Return the [x, y] coordinate for the center point of the cell that contains the specified text.  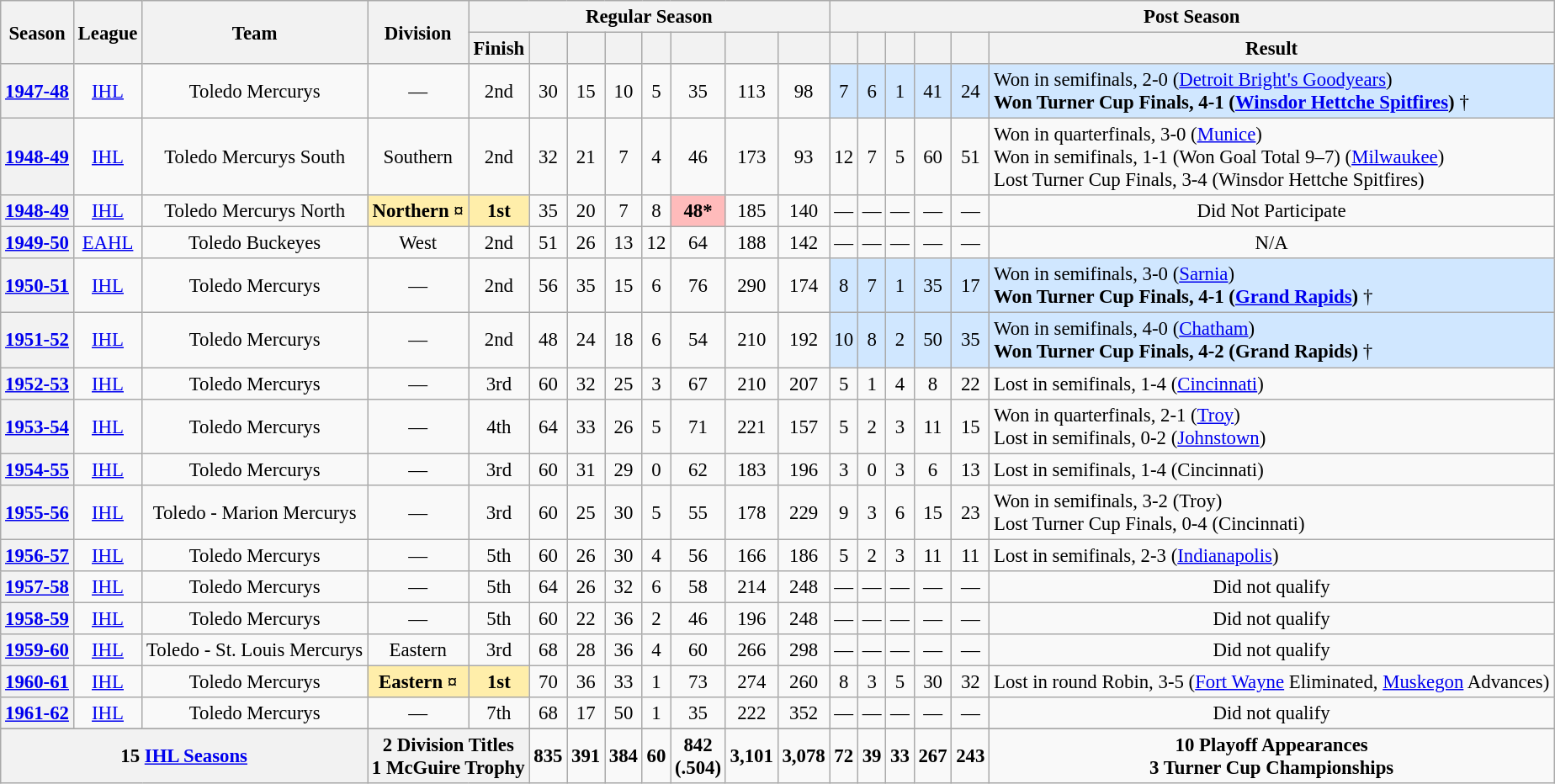
Toledo Mercurys South [255, 157]
183 [751, 469]
1951-52 [37, 340]
EAHL [108, 243]
1953-54 [37, 426]
185 [751, 211]
62 [698, 469]
Lost in semifinals, 2-3 (Indianapolis) [1272, 555]
Won in semifinals, 4-0 (Chatham)Won Turner Cup Finals, 4-2 (Grand Rapids) † [1272, 340]
10 Playoff Appearances3 Turner Cup Championships [1272, 757]
1955-56 [37, 511]
166 [751, 555]
Regular Season [650, 17]
157 [804, 426]
842(.504) [698, 757]
Northern ¤ [418, 211]
173 [751, 157]
1959-60 [37, 650]
Eastern ¤ [418, 681]
71 [698, 426]
Toledo Buckeyes [255, 243]
3,078 [804, 757]
4th [499, 426]
Did Not Participate [1272, 211]
20 [586, 211]
207 [804, 384]
Post Season [1191, 17]
18 [624, 340]
174 [804, 286]
290 [751, 286]
Toledo Mercurys North [255, 211]
N/A [1272, 243]
Toledo - St. Louis Mercurys [255, 650]
Eastern [418, 650]
29 [624, 469]
Season [37, 32]
266 [751, 650]
1950-51 [37, 286]
Won in semifinals, 3-0 (Sarnia)Won Turner Cup Finals, 4-1 (Grand Rapids) † [1272, 286]
1952-53 [37, 384]
76 [698, 286]
39 [872, 757]
Team [255, 32]
222 [751, 713]
1949-50 [37, 243]
41 [932, 91]
70 [549, 681]
23 [971, 511]
9 [843, 511]
67 [698, 384]
3,101 [751, 757]
48* [698, 211]
142 [804, 243]
1954-55 [37, 469]
73 [698, 681]
352 [804, 713]
Division [418, 32]
192 [804, 340]
267 [932, 757]
58 [698, 587]
1961-62 [37, 713]
1957-58 [37, 587]
21 [586, 157]
93 [804, 157]
140 [804, 211]
1960-61 [37, 681]
186 [804, 555]
West [418, 243]
214 [751, 587]
178 [751, 511]
55 [698, 511]
243 [971, 757]
298 [804, 650]
2 Division Titles1 McGuire Trophy [448, 757]
274 [751, 681]
260 [804, 681]
Won in quarterfinals, 2-1 (Troy)Lost in semifinals, 0-2 (Johnstown) [1272, 426]
Won in semifinals, 2-0 (Detroit Bright's Goodyears)Won Turner Cup Finals, 4-1 (Winsdor Hettche Spitfires) † [1272, 91]
54 [698, 340]
31 [586, 469]
League [108, 32]
Result [1272, 49]
1956-57 [37, 555]
Southern [418, 157]
188 [751, 243]
Lost in round Robin, 3-5 (Fort Wayne Eliminated, Muskegon Advances) [1272, 681]
Won in semifinals, 3-2 (Troy)Lost Turner Cup Finals, 0-4 (Cincinnati) [1272, 511]
28 [586, 650]
98 [804, 91]
221 [751, 426]
1947-48 [37, 91]
391 [586, 757]
835 [549, 757]
48 [549, 340]
Won in quarterfinals, 3-0 (Munice)Won in semifinals, 1-1 (Won Goal Total 9–7) (Milwaukee)Lost Turner Cup Finals, 3-4 (Winsdor Hettche Spitfires) [1272, 157]
384 [624, 757]
229 [804, 511]
1958-59 [37, 618]
7th [499, 713]
72 [843, 757]
113 [751, 91]
Toledo - Marion Mercurys [255, 511]
15 IHL Seasons [184, 757]
Finish [499, 49]
